Detect which cell encompasses the target text, then output its [X, Y] center coordinate. 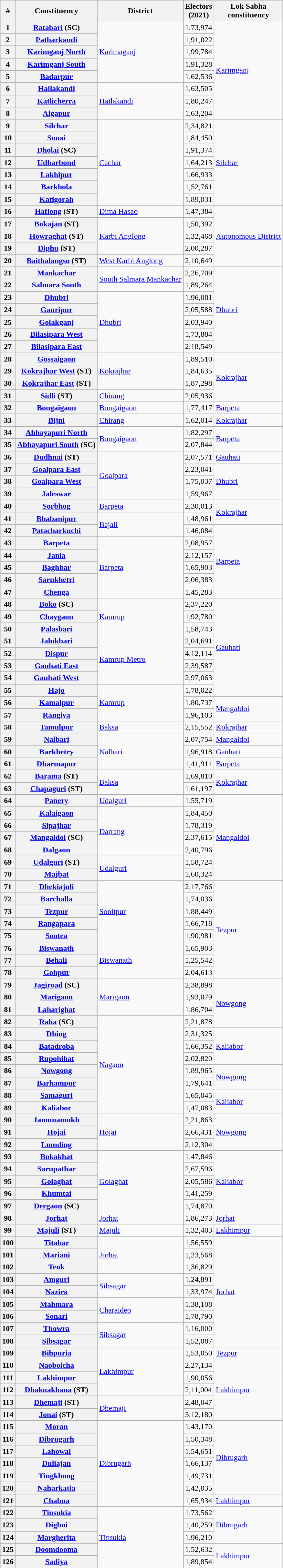
1,91,022 [198, 40]
2,12,304 [198, 1145]
Dergaon (SC) [57, 1206]
Sidli (ST) [57, 396]
70 [8, 874]
Dhemaji (ST) [57, 1402]
63 [8, 789]
1,64,213 [198, 162]
18 [8, 236]
1,99,784 [198, 52]
Chapaguri (ST) [57, 789]
1,89,510 [198, 359]
95 [8, 1181]
1,90,981 [198, 936]
1,89,965 [198, 1071]
80 [8, 997]
1,96,081 [198, 297]
Baithalangso (ST) [57, 261]
2,11,004 [198, 1390]
2,34,821 [198, 125]
100 [8, 1243]
1,59,967 [198, 494]
Howraghat (ST) [57, 236]
1,80,737 [198, 702]
Algapur [57, 113]
Goalpara [141, 475]
Majuli (ST) [57, 1230]
112 [8, 1390]
Sonari [57, 1316]
1,74,870 [198, 1206]
94 [8, 1169]
Titabar [57, 1243]
2,00,287 [198, 248]
19 [8, 248]
31 [8, 396]
37 [8, 469]
Jamunamukh [57, 1120]
South Salmara Mankachar [141, 279]
Majuli [141, 1230]
Karbi Anglong [141, 236]
Kalaigaon [57, 813]
1,46,084 [198, 531]
1,73,562 [198, 1513]
Patharkandi [57, 40]
Samaguri [57, 1095]
78 [8, 973]
126 [8, 1562]
38 [8, 481]
Abhayapuri South (SC) [57, 445]
1,96,103 [198, 715]
Khumtai [57, 1194]
1,47,846 [198, 1157]
1,52,087 [198, 1341]
Bilasipara East [57, 346]
1,42,035 [198, 1488]
1,73,884 [198, 334]
90 [8, 1120]
Goalpara West [57, 481]
Rangiya [57, 715]
Sorbhog [57, 506]
1,62,014 [198, 420]
1,48,961 [198, 518]
Jania [57, 555]
108 [8, 1341]
1,40,259 [198, 1525]
15 [8, 199]
119 [8, 1476]
Mahmara [57, 1304]
Patacharkuchi [57, 531]
97 [8, 1206]
Sarupathar [57, 1169]
1,55,719 [198, 801]
1,66,352 [198, 1046]
2,17,766 [198, 887]
65 [8, 813]
89 [8, 1107]
1,91,328 [198, 64]
7 [8, 101]
75 [8, 936]
99 [8, 1230]
1,52,761 [198, 187]
2,21,863 [198, 1120]
93 [8, 1157]
106 [8, 1316]
Mariani [57, 1255]
2,08,957 [198, 543]
Barhampur [57, 1083]
1,36,829 [198, 1267]
12 [8, 162]
2,37,220 [198, 604]
1,38,108 [198, 1304]
Goalpara East [57, 469]
115 [8, 1427]
2,07,571 [198, 457]
111 [8, 1378]
Hajo [57, 690]
Margherita [57, 1537]
Sarukhetri [57, 580]
Bihpuria [57, 1353]
57 [8, 715]
26 [8, 334]
Lahowal [57, 1451]
68 [8, 850]
77 [8, 960]
Haflong (ST) [57, 212]
2,04,613 [198, 973]
Gossaigaon [57, 359]
Bilasipara West [57, 334]
Ratabari (SC) [57, 27]
41 [8, 518]
Mangaldoi (SC) [57, 838]
2,05,936 [198, 396]
1,62,536 [198, 76]
1,65,934 [198, 1500]
Moran [57, 1427]
2,23,041 [198, 469]
Jagiroad (SC) [57, 985]
107 [8, 1328]
24 [8, 310]
43 [8, 543]
73 [8, 911]
110 [8, 1365]
123 [8, 1525]
1,96,210 [198, 1537]
Chabua [57, 1500]
1,60,324 [198, 874]
121 [8, 1500]
1,79,641 [198, 1083]
55 [8, 690]
2,07,844 [198, 445]
Salmara South [57, 285]
Autonomous District [248, 236]
Karimganj North [57, 52]
48 [8, 604]
1,77,417 [198, 408]
Kokrajhar West (ST) [57, 371]
Barama (ST) [57, 776]
1,41,911 [198, 764]
56 [8, 702]
Sootea [57, 936]
Abhayapuri North [57, 432]
Tamulpur [57, 727]
Majbat [57, 874]
1,92,780 [198, 617]
71 [8, 887]
92 [8, 1145]
Digboi [57, 1525]
# [8, 11]
22 [8, 285]
103 [8, 1279]
Amguri [57, 1279]
Diphu (ST) [57, 248]
47 [8, 592]
104 [8, 1292]
29 [8, 371]
Karimganj South [57, 64]
98 [8, 1218]
1,93,079 [198, 997]
Jalukbari [57, 641]
118 [8, 1464]
96 [8, 1194]
1,16,000 [198, 1328]
1,89,854 [198, 1562]
59 [8, 739]
1,69,810 [198, 776]
1,90,056 [198, 1378]
Karimganj [248, 70]
33 [8, 420]
Behali [57, 960]
4 [8, 64]
Kokrajhar East (ST) [57, 383]
1,50,392 [198, 224]
Karimaganj [141, 52]
1,65,045 [198, 1095]
Nagaon [141, 1065]
32 [8, 408]
Gauhati West [57, 678]
54 [8, 678]
Katigorah [57, 199]
109 [8, 1353]
Baghbar [57, 568]
28 [8, 359]
Palasbari [57, 629]
1,78,790 [198, 1316]
1,47,384 [198, 212]
1,32,403 [198, 1230]
1,73,974 [198, 27]
2,27,134 [198, 1365]
2,03,940 [198, 322]
2,15,552 [198, 727]
40 [8, 506]
2,39,587 [198, 666]
2,30,013 [198, 506]
Bajali [141, 524]
120 [8, 1488]
Chaygaon [57, 617]
1,24,891 [198, 1279]
61 [8, 764]
1,58,724 [198, 862]
2,05,586 [198, 1181]
116 [8, 1439]
District [141, 11]
1,63,204 [198, 113]
Sonitpur [141, 911]
Dhekiajuli [57, 887]
1,54,651 [198, 1451]
2,02,820 [198, 1058]
1,80,247 [198, 101]
1,89,264 [198, 285]
Sonai [57, 138]
1,47,083 [198, 1107]
Bokajan (ST) [57, 224]
Kamrup Metro [141, 660]
1,82,297 [198, 432]
86 [8, 1071]
85 [8, 1058]
125 [8, 1550]
1,74,036 [198, 899]
25 [8, 322]
Udalguri (ST) [57, 862]
51 [8, 641]
114 [8, 1414]
1,50,348 [198, 1439]
64 [8, 801]
Panery [57, 801]
Dhemaji [141, 1408]
Dharmapur [57, 764]
35 [8, 445]
Naoboicha [57, 1365]
67 [8, 838]
34 [8, 432]
2,37,615 [198, 838]
1,33,974 [198, 1292]
Charaideo [141, 1310]
1,23,568 [198, 1255]
3,12,180 [198, 1414]
82 [8, 1022]
2,38,898 [198, 985]
Mankachar [57, 273]
2,12,157 [198, 555]
Dhing [57, 1034]
14 [8, 187]
Jonai (ST) [57, 1414]
Lumding [57, 1145]
1,25,542 [198, 960]
8 [8, 113]
1,45,283 [198, 592]
2,97,063 [198, 678]
1,96,918 [198, 752]
117 [8, 1451]
Lok Sabhaconstituency [248, 11]
Jaleswar [57, 494]
21 [8, 273]
2,04,691 [198, 641]
1,88,449 [198, 911]
36 [8, 457]
Barkhola [57, 187]
49 [8, 617]
Katlicherra [57, 101]
Udharbond [57, 162]
1,84,635 [198, 371]
Nazira [57, 1292]
1,56,559 [198, 1243]
1 [8, 27]
42 [8, 531]
1,41,259 [198, 1194]
87 [8, 1083]
83 [8, 1034]
1,91,374 [198, 150]
Batadroba [57, 1046]
91 [8, 1132]
2,10,649 [198, 261]
Teok [57, 1267]
5 [8, 76]
30 [8, 383]
2,18,549 [198, 346]
39 [8, 494]
45 [8, 568]
Dhakuakhana (ST) [57, 1390]
6 [8, 89]
2,48,047 [198, 1402]
Barchalla [57, 899]
76 [8, 948]
16 [8, 212]
Tingkhong [57, 1476]
20 [8, 261]
Badarpur [57, 76]
1,61,197 [198, 789]
Dima Hasao [141, 212]
Lakhipur [57, 175]
Raha (SC) [57, 1022]
Dalgaon [57, 850]
2,05,588 [198, 310]
Barkhetry [57, 752]
Bijni [57, 420]
Electors(2021) [198, 11]
81 [8, 1009]
72 [8, 899]
Sipajhar [57, 825]
74 [8, 923]
Thowra [57, 1328]
101 [8, 1255]
88 [8, 1095]
1,52,632 [198, 1550]
2,67,596 [198, 1169]
West Karbi Anglong [141, 261]
Constituency [57, 11]
60 [8, 752]
46 [8, 580]
Darrang [141, 831]
Boko (SC) [57, 604]
27 [8, 346]
Kamalpur [57, 702]
Bokakhat [57, 1157]
Chenga [57, 592]
1,53,050 [198, 1353]
1,32,468 [198, 236]
105 [8, 1304]
53 [8, 666]
2,26,709 [198, 273]
Dholai (SC) [57, 150]
2 [8, 40]
84 [8, 1046]
69 [8, 862]
113 [8, 1402]
1,75,037 [198, 481]
Sadiya [57, 1562]
Golakganj [57, 322]
62 [8, 776]
Dudhnai (ST) [57, 457]
3 [8, 52]
1,66,718 [198, 923]
2,06,383 [198, 580]
122 [8, 1513]
1,87,298 [198, 383]
Doomdooma [57, 1550]
1,66,137 [198, 1464]
9 [8, 125]
58 [8, 727]
1,89,031 [198, 199]
2,66,431 [198, 1132]
2,40,796 [198, 850]
79 [8, 985]
1,43,170 [198, 1427]
Gohpur [57, 973]
2,21,878 [198, 1022]
1,78,319 [198, 825]
4,12,114 [198, 653]
23 [8, 297]
44 [8, 555]
1,49,731 [198, 1476]
Cachar [141, 162]
50 [8, 629]
2,31,325 [198, 1034]
Duliajan [57, 1464]
1,66,933 [198, 175]
Rupohihat [57, 1058]
Naharkatia [57, 1488]
Gauhati East [57, 666]
1,78,022 [198, 690]
2,07,754 [198, 739]
11 [8, 150]
1,63,505 [198, 89]
Laharighat [57, 1009]
Bhabanipur [57, 518]
Gauripur [57, 310]
10 [8, 138]
1,58,743 [198, 629]
13 [8, 175]
66 [8, 825]
1,86,704 [198, 1009]
Rangapara [57, 923]
124 [8, 1537]
102 [8, 1267]
1,86,273 [198, 1218]
17 [8, 224]
52 [8, 653]
Dispur [57, 653]
